Scan for the cell matching the given text and deliver its (x, y) coordinate at center. 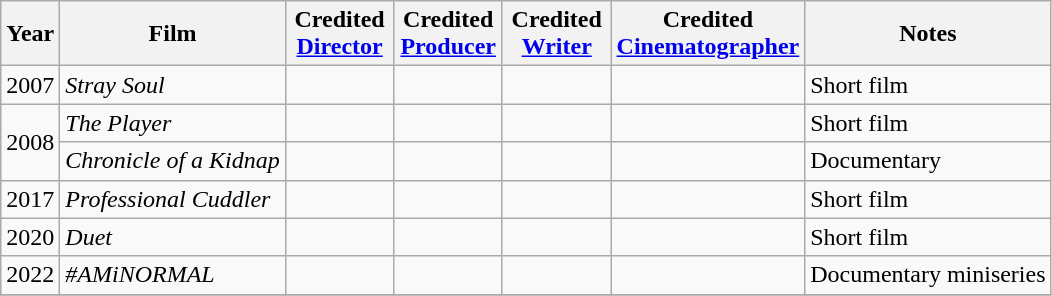
2008 (30, 142)
2020 (30, 237)
Duet (173, 237)
Credited Director (340, 34)
2007 (30, 85)
Documentary (928, 161)
The Player (173, 123)
Professional Cuddler (173, 199)
2017 (30, 199)
#AMiNORMAL (173, 275)
Film (173, 34)
Chronicle of a Kidnap (173, 161)
Notes (928, 34)
Stray Soul (173, 85)
Documentary miniseries (928, 275)
Credited Producer (448, 34)
Year (30, 34)
Credited Cinematographer (708, 34)
Credited Writer (556, 34)
2022 (30, 275)
